Extract the [X, Y] coordinate from the center of the cell holding the provided text.  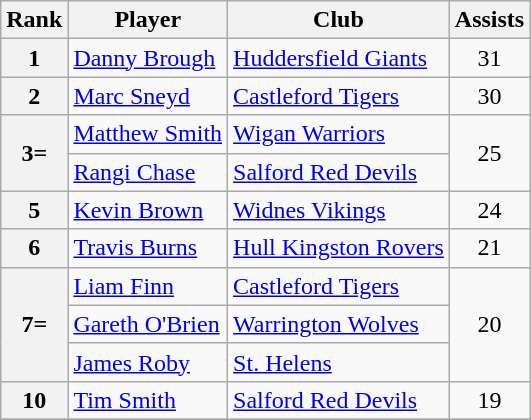
10 [34, 400]
Liam Finn [148, 286]
Marc Sneyd [148, 96]
1 [34, 58]
Assists [489, 20]
Travis Burns [148, 248]
Danny Brough [148, 58]
Player [148, 20]
2 [34, 96]
30 [489, 96]
25 [489, 153]
Warrington Wolves [339, 324]
Hull Kingston Rovers [339, 248]
21 [489, 248]
20 [489, 324]
6 [34, 248]
Rank [34, 20]
Huddersfield Giants [339, 58]
Rangi Chase [148, 172]
Wigan Warriors [339, 134]
Kevin Brown [148, 210]
Widnes Vikings [339, 210]
5 [34, 210]
Gareth O'Brien [148, 324]
Tim Smith [148, 400]
St. Helens [339, 362]
James Roby [148, 362]
3= [34, 153]
Matthew Smith [148, 134]
7= [34, 324]
31 [489, 58]
19 [489, 400]
24 [489, 210]
Club [339, 20]
